Identify which cell holds the provided text, then report its (X, Y) central coordinate. 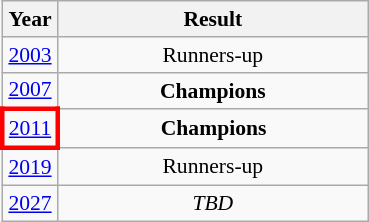
Year (30, 19)
2027 (30, 203)
2011 (30, 130)
2019 (30, 166)
2003 (30, 55)
TBD (213, 203)
2007 (30, 90)
Result (213, 19)
